Capture the cell that displays the provided text and extract its (x, y) central coordinate. 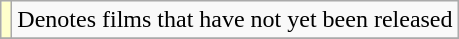
Denotes films that have not yet been released (235, 20)
